For the text-containing cell, return its midpoint in (X, Y) coordinate format. 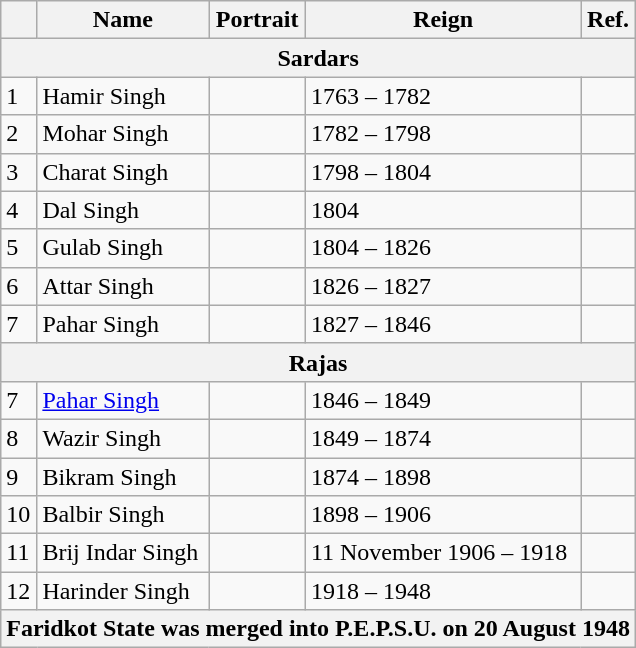
6 (19, 286)
4 (19, 210)
Gulab Singh (123, 248)
Ref. (608, 20)
1846 – 1849 (442, 400)
8 (19, 438)
Name (123, 20)
1 (19, 96)
Wazir Singh (123, 438)
Rajas (318, 362)
Dal Singh (123, 210)
1874 – 1898 (442, 477)
Brij Indar Singh (123, 553)
1763 – 1782 (442, 96)
Reign (442, 20)
1782 – 1798 (442, 134)
Attar Singh (123, 286)
1804 – 1826 (442, 248)
Mohar Singh (123, 134)
Hamir Singh (123, 96)
1804 (442, 210)
1827 – 1846 (442, 324)
Harinder Singh (123, 591)
1918 – 1948 (442, 591)
Faridkot State was merged into P.E.P.S.U. on 20 August 1948 (318, 629)
5 (19, 248)
Portrait (257, 20)
1798 – 1804 (442, 172)
Bikram Singh (123, 477)
3 (19, 172)
Charat Singh (123, 172)
9 (19, 477)
1849 – 1874 (442, 438)
Balbir Singh (123, 515)
2 (19, 134)
Sardars (318, 58)
1898 – 1906 (442, 515)
11 November 1906 – 1918 (442, 553)
12 (19, 591)
1826 – 1827 (442, 286)
11 (19, 553)
10 (19, 515)
